Search for the cell housing the specified text and yield its (X, Y) center coordinate. 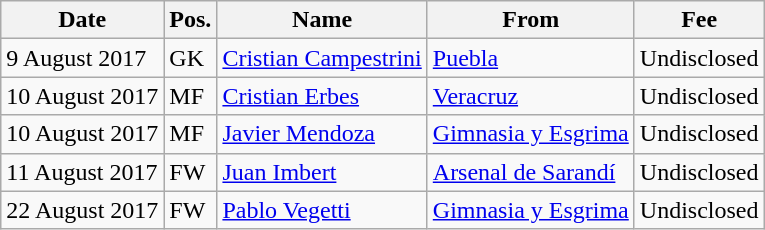
Fee (699, 20)
Date (82, 20)
22 August 2017 (82, 210)
Name (322, 20)
Veracruz (530, 96)
From (530, 20)
Cristian Campestrini (322, 58)
9 August 2017 (82, 58)
Juan Imbert (322, 172)
Puebla (530, 58)
Pablo Vegetti (322, 210)
Arsenal de Sarandí (530, 172)
11 August 2017 (82, 172)
Javier Mendoza (322, 134)
Pos. (190, 20)
GK (190, 58)
Cristian Erbes (322, 96)
